From the cell containing the given text, extract its center point as (X, Y) coordinate. 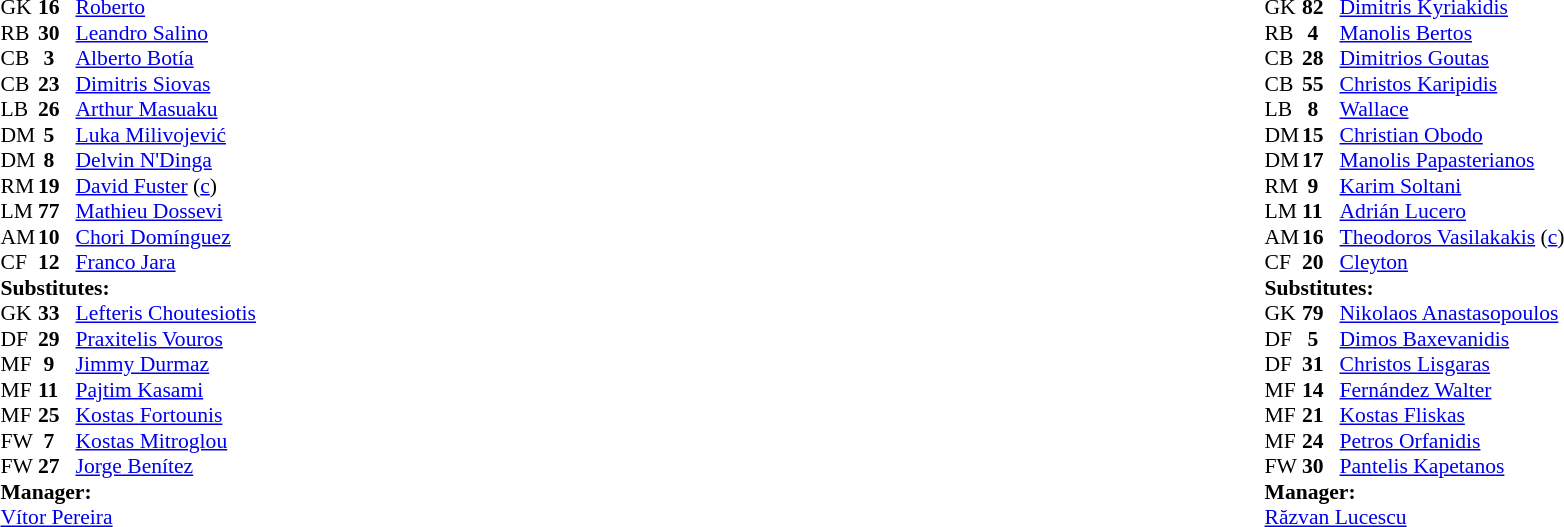
26 (57, 109)
14 (1321, 390)
Manager: (128, 492)
David Fuster (c) (166, 186)
Lefteris Choutesiotis (166, 313)
12 (57, 263)
Pajtim Kasami (166, 390)
23 (57, 84)
Jimmy Durmaz (166, 365)
Substitutes: (128, 288)
31 (1321, 365)
29 (57, 339)
4 (1321, 33)
Luka Milivojević (166, 135)
Kostas Fortounis (166, 415)
20 (1321, 263)
19 (57, 186)
55 (1321, 84)
28 (1321, 59)
3 (57, 59)
24 (1321, 441)
77 (57, 211)
Jorge Benítez (166, 467)
Leandro Salino (166, 33)
33 (57, 313)
15 (1321, 135)
10 (57, 237)
Delvin N'Dinga (166, 161)
Mathieu Dossevi (166, 211)
27 (57, 467)
Franco Jara (166, 263)
Alberto Botía (166, 59)
Chori Domínguez (166, 237)
25 (57, 415)
Dimitris Siovas (166, 84)
7 (57, 441)
17 (1321, 161)
Arthur Masuaku (166, 109)
21 (1321, 415)
16 (1321, 237)
79 (1321, 313)
Praxitelis Vouros (166, 339)
Kostas Mitroglou (166, 441)
